Extract the [x, y] coordinate from the center of the cell holding the provided text.  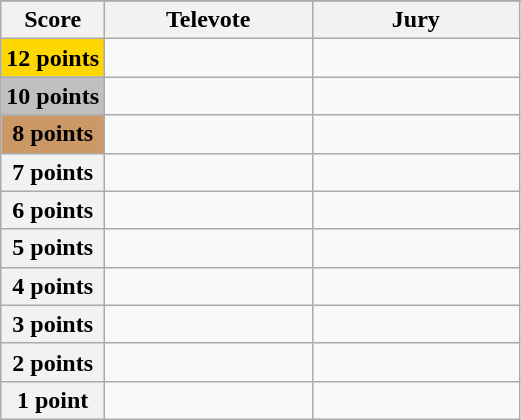
Televote [209, 20]
12 points [53, 58]
6 points [53, 210]
1 point [53, 400]
10 points [53, 96]
5 points [53, 248]
8 points [53, 134]
Jury [416, 20]
Score [53, 20]
7 points [53, 172]
4 points [53, 286]
2 points [53, 362]
3 points [53, 324]
